Identify which cell holds the provided text, then report its (x, y) central coordinate. 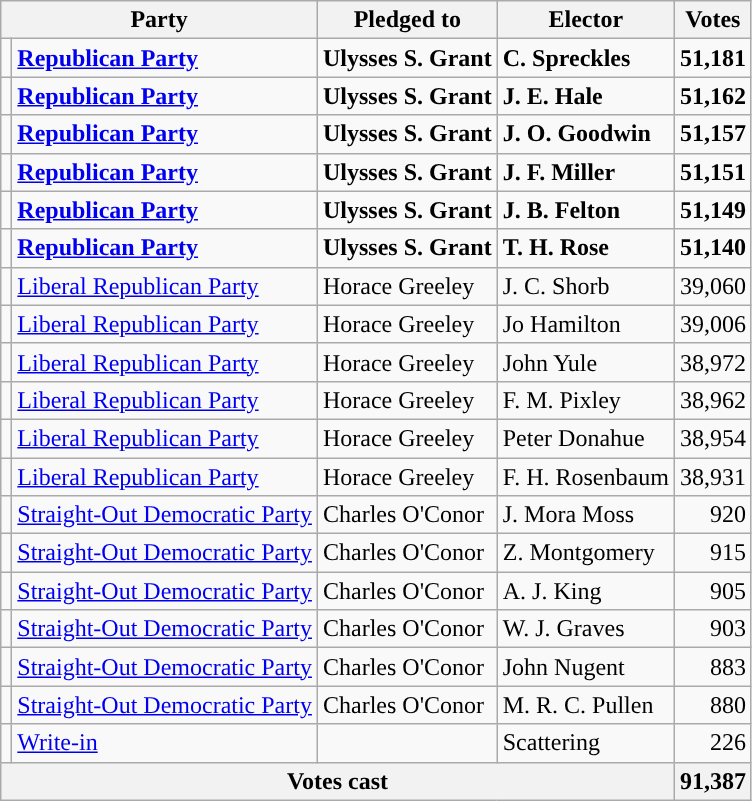
C. Spreckles (586, 58)
51,157 (712, 134)
Elector (586, 20)
Write-in (165, 743)
Party (160, 20)
39,006 (712, 324)
Votes cast (338, 781)
F. H. Rosenbaum (586, 477)
905 (712, 591)
226 (712, 743)
38,954 (712, 438)
J. F. Miller (586, 172)
J. C. Shorb (586, 286)
A. J. King (586, 591)
38,972 (712, 362)
M. R. C. Pullen (586, 705)
51,140 (712, 248)
39,060 (712, 286)
91,387 (712, 781)
915 (712, 553)
J. Mora Moss (586, 515)
51,181 (712, 58)
903 (712, 629)
Z. Montgomery (586, 553)
Pledged to (407, 20)
Jo Hamilton (586, 324)
T. H. Rose (586, 248)
38,962 (712, 400)
Peter Donahue (586, 438)
John Yule (586, 362)
F. M. Pixley (586, 400)
51,162 (712, 96)
Scattering (586, 743)
J. O. Goodwin (586, 134)
880 (712, 705)
920 (712, 515)
J. E. Hale (586, 96)
883 (712, 667)
J. B. Felton (586, 210)
W. J. Graves (586, 629)
51,149 (712, 210)
51,151 (712, 172)
John Nugent (586, 667)
38,931 (712, 477)
Votes (712, 20)
